Output the (X, Y) coordinate of the center of the cell containing the given text.  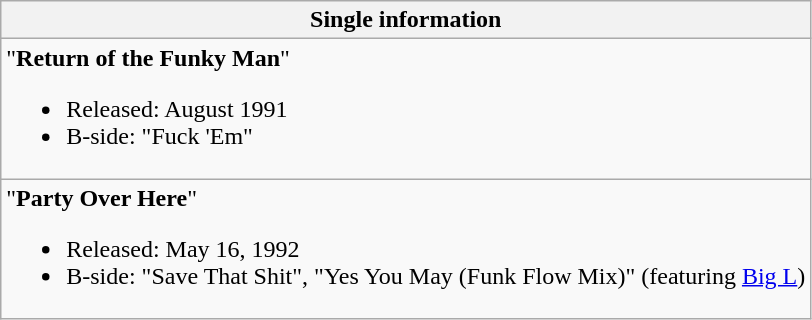
"Return of the Funky Man"Released: August 1991B-side: "Fuck 'Em" (406, 109)
"Party Over Here"Released: May 16, 1992B-side: "Save That Shit", "Yes You May (Funk Flow Mix)" (featuring Big L) (406, 249)
Single information (406, 20)
